Pinpoint the cell where the given text exists, returning its (x, y) midpoint coordinate. 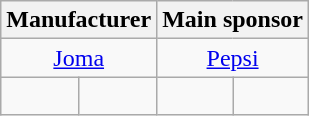
Manufacturer (79, 20)
Main sponsor (233, 20)
Joma (79, 58)
Pepsi (233, 58)
